Find where the given text appears and provide that cell's center as (x, y) coordinate. 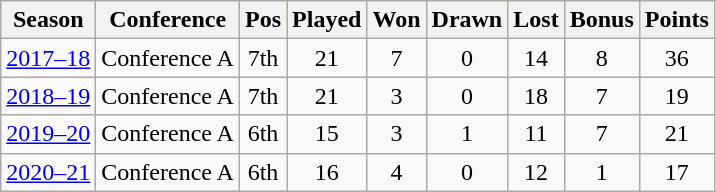
2017–18 (48, 58)
15 (327, 134)
14 (536, 58)
2019–20 (48, 134)
4 (396, 172)
Played (327, 20)
Season (48, 20)
8 (602, 58)
2018–19 (48, 96)
Drawn (467, 20)
Points (676, 20)
19 (676, 96)
11 (536, 134)
Lost (536, 20)
12 (536, 172)
36 (676, 58)
Won (396, 20)
18 (536, 96)
17 (676, 172)
Pos (262, 20)
16 (327, 172)
Conference (168, 20)
2020–21 (48, 172)
Bonus (602, 20)
